Determine the (x, y) coordinate at the center of the cell enclosing the given text.  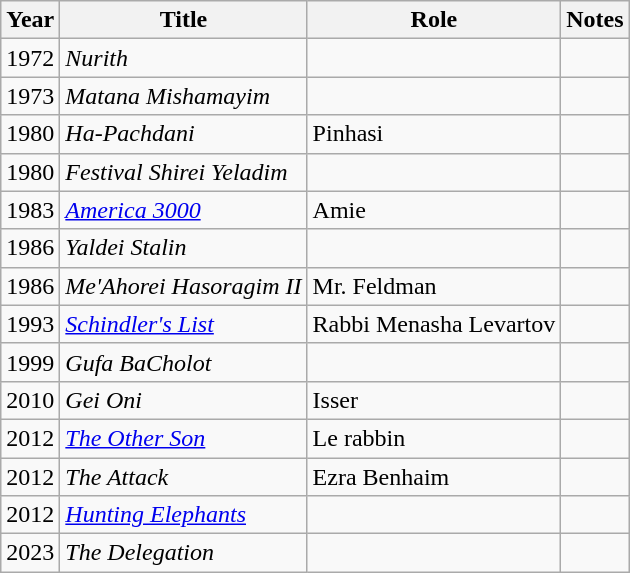
Rabbi Menasha Levartov (434, 324)
Isser (434, 400)
Ezra Benhaim (434, 477)
Hunting Elephants (184, 515)
Notes (595, 20)
Role (434, 20)
Schindler's List (184, 324)
Mr. Feldman (434, 286)
1983 (30, 210)
The Delegation (184, 553)
1972 (30, 58)
Nurith (184, 58)
1973 (30, 96)
2023 (30, 553)
Year (30, 20)
America 3000 (184, 210)
Festival Shirei Yeladim (184, 172)
Gei Oni (184, 400)
1993 (30, 324)
Gufa BaCholot (184, 362)
2010 (30, 400)
Pinhasi (434, 134)
1999 (30, 362)
Le rabbin (434, 438)
Matana Mishamayim (184, 96)
Title (184, 20)
The Attack (184, 477)
Me'Ahorei Hasoragim II (184, 286)
Yaldei Stalin (184, 248)
Amie (434, 210)
The Other Son (184, 438)
Ha-Pachdani (184, 134)
